Provide the [X, Y] coordinate of the cell's center where the given text is located.  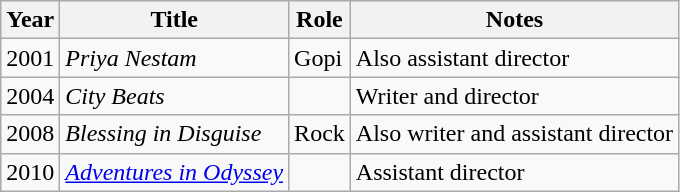
Assistant director [514, 172]
Blessing in Disguise [174, 134]
Title [174, 20]
2010 [30, 172]
Rock [320, 134]
Also writer and assistant director [514, 134]
Role [320, 20]
Also assistant director [514, 58]
Writer and director [514, 96]
2008 [30, 134]
2001 [30, 58]
Year [30, 20]
2004 [30, 96]
Priya Nestam [174, 58]
Notes [514, 20]
Gopi [320, 58]
City Beats [174, 96]
Adventures in Odyssey [174, 172]
